Locate the cell with the specified text and output its (x, y) center coordinate. 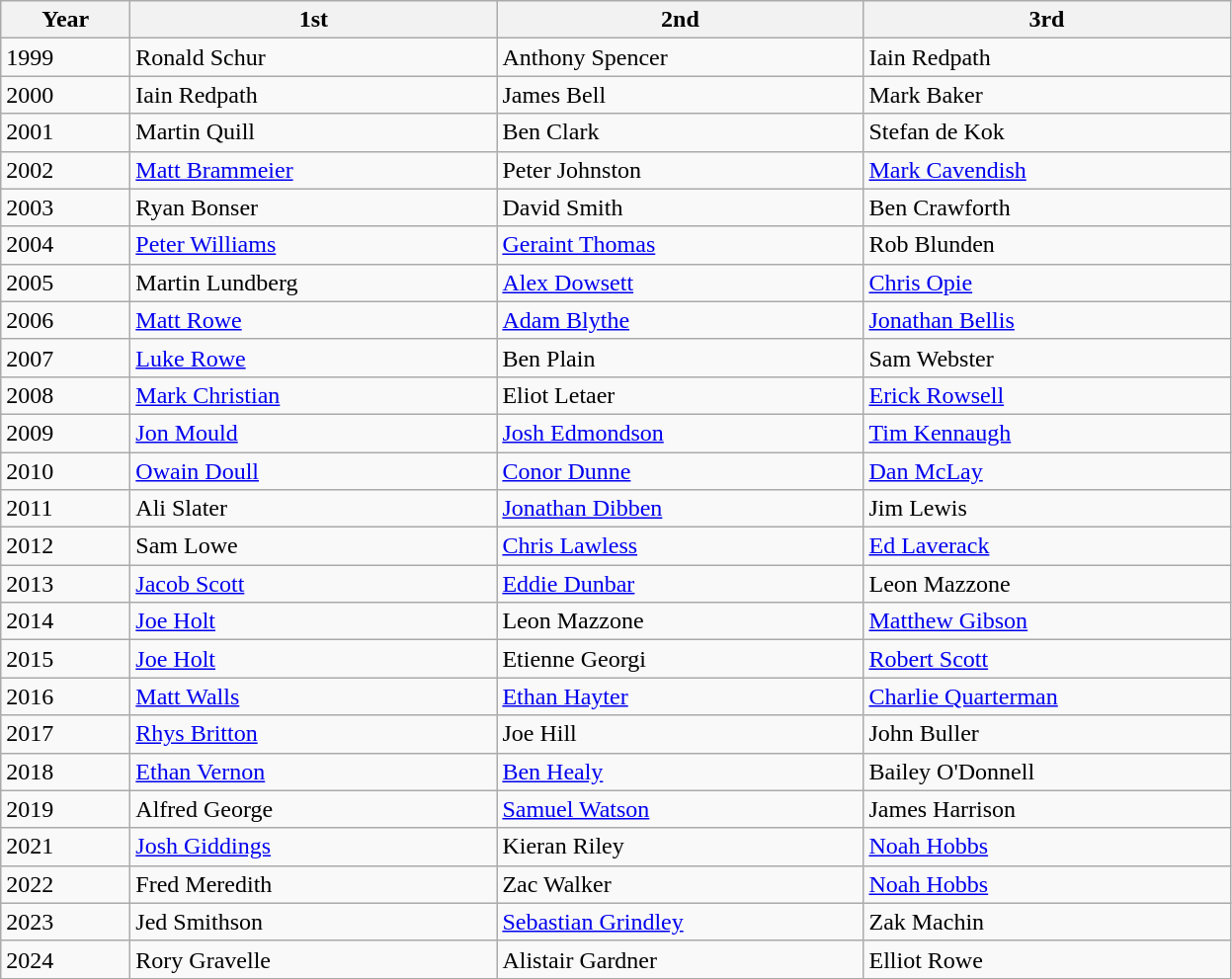
Martin Quill (314, 132)
Ben Crawforth (1047, 207)
James Bell (680, 95)
Ryan Bonser (314, 207)
Jonathan Dibben (680, 509)
Tim Kennaugh (1047, 433)
2nd (680, 20)
1999 (65, 57)
2017 (65, 734)
2009 (65, 433)
2023 (65, 922)
Alfred George (314, 809)
2021 (65, 847)
John Buller (1047, 734)
Peter Johnston (680, 170)
Matthew Gibson (1047, 621)
James Harrison (1047, 809)
Ben Plain (680, 358)
Jed Smithson (314, 922)
Mark Baker (1047, 95)
Bailey O'Donnell (1047, 772)
2013 (65, 584)
Joe Hill (680, 734)
Eliot Letaer (680, 395)
Ali Slater (314, 509)
2004 (65, 245)
2006 (65, 320)
Dan McLay (1047, 471)
2008 (65, 395)
1st (314, 20)
2015 (65, 659)
Mark Christian (314, 395)
2002 (65, 170)
Luke Rowe (314, 358)
Chris Opie (1047, 283)
Sebastian Grindley (680, 922)
Jacob Scott (314, 584)
Rhys Britton (314, 734)
2003 (65, 207)
Rob Blunden (1047, 245)
Jonathan Bellis (1047, 320)
2000 (65, 95)
Erick Rowsell (1047, 395)
Ben Clark (680, 132)
Martin Lundberg (314, 283)
2018 (65, 772)
Matt Walls (314, 696)
Etienne Georgi (680, 659)
Ethan Hayter (680, 696)
Fred Meredith (314, 884)
2011 (65, 509)
Mark Cavendish (1047, 170)
Jon Mould (314, 433)
Sam Lowe (314, 546)
Eddie Dunbar (680, 584)
3rd (1047, 20)
Geraint Thomas (680, 245)
Anthony Spencer (680, 57)
2016 (65, 696)
2019 (65, 809)
Matt Rowe (314, 320)
2010 (65, 471)
2005 (65, 283)
Peter Williams (314, 245)
Ed Laverack (1047, 546)
Ben Healy (680, 772)
Josh Giddings (314, 847)
Rory Gravelle (314, 959)
Adam Blythe (680, 320)
Robert Scott (1047, 659)
2001 (65, 132)
Sam Webster (1047, 358)
Conor Dunne (680, 471)
Elliot Rowe (1047, 959)
2024 (65, 959)
Stefan de Kok (1047, 132)
Ethan Vernon (314, 772)
2014 (65, 621)
Ronald Schur (314, 57)
Matt Brammeier (314, 170)
Chris Lawless (680, 546)
Year (65, 20)
Owain Doull (314, 471)
2022 (65, 884)
Jim Lewis (1047, 509)
Alex Dowsett (680, 283)
David Smith (680, 207)
Kieran Riley (680, 847)
2007 (65, 358)
Zac Walker (680, 884)
2012 (65, 546)
Samuel Watson (680, 809)
Josh Edmondson (680, 433)
Alistair Gardner (680, 959)
Charlie Quarterman (1047, 696)
Zak Machin (1047, 922)
